Scan for the cell matching the given text and deliver its (x, y) coordinate at center. 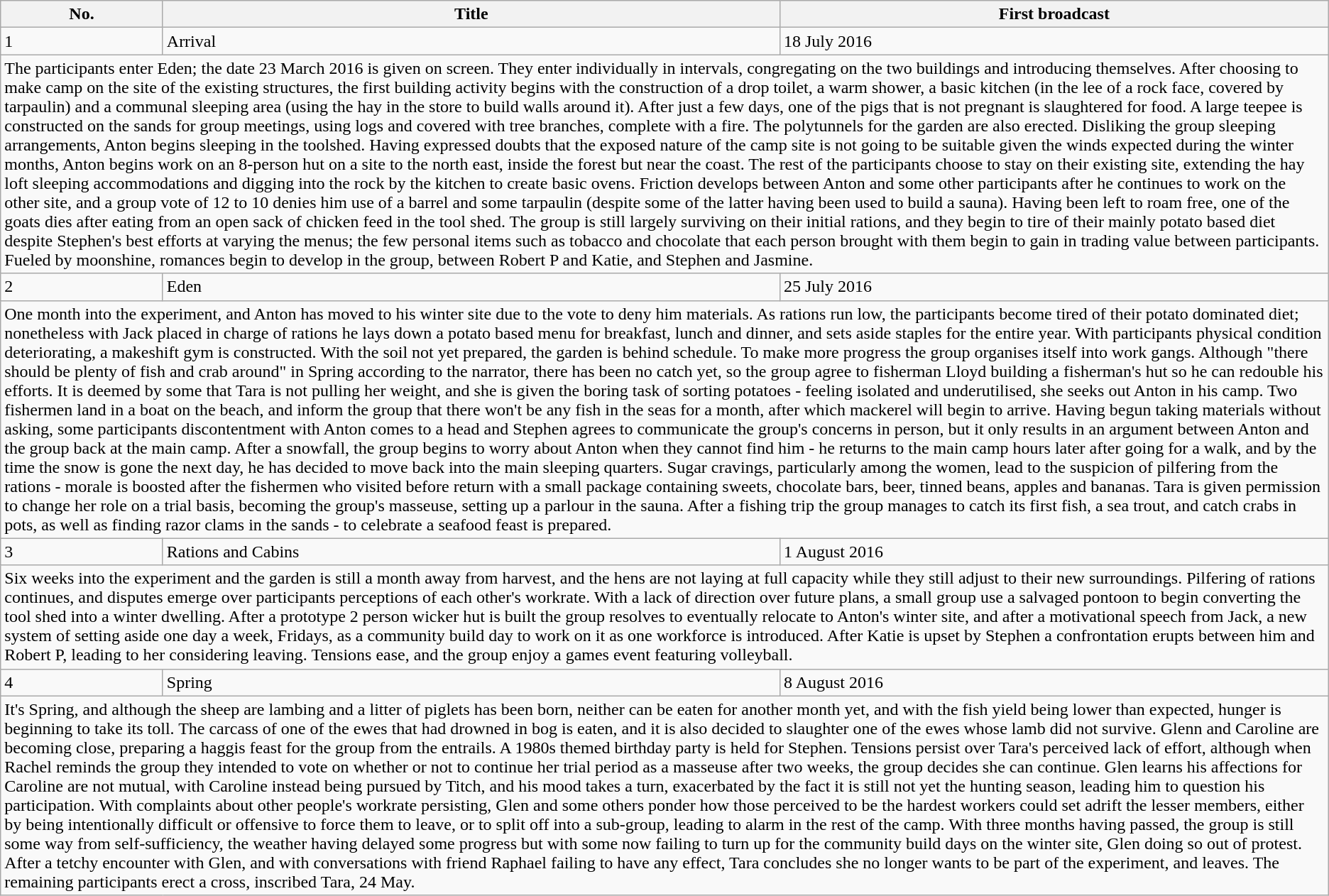
25 July 2016 (1054, 287)
No. (82, 14)
Eden (471, 287)
1 (82, 41)
3 (82, 552)
First broadcast (1054, 14)
Rations and Cabins (471, 552)
1 August 2016 (1054, 552)
18 July 2016 (1054, 41)
Arrival (471, 41)
8 August 2016 (1054, 682)
Title (471, 14)
4 (82, 682)
2 (82, 287)
Spring (471, 682)
